Identify which cell holds the provided text, then report its [x, y] central coordinate. 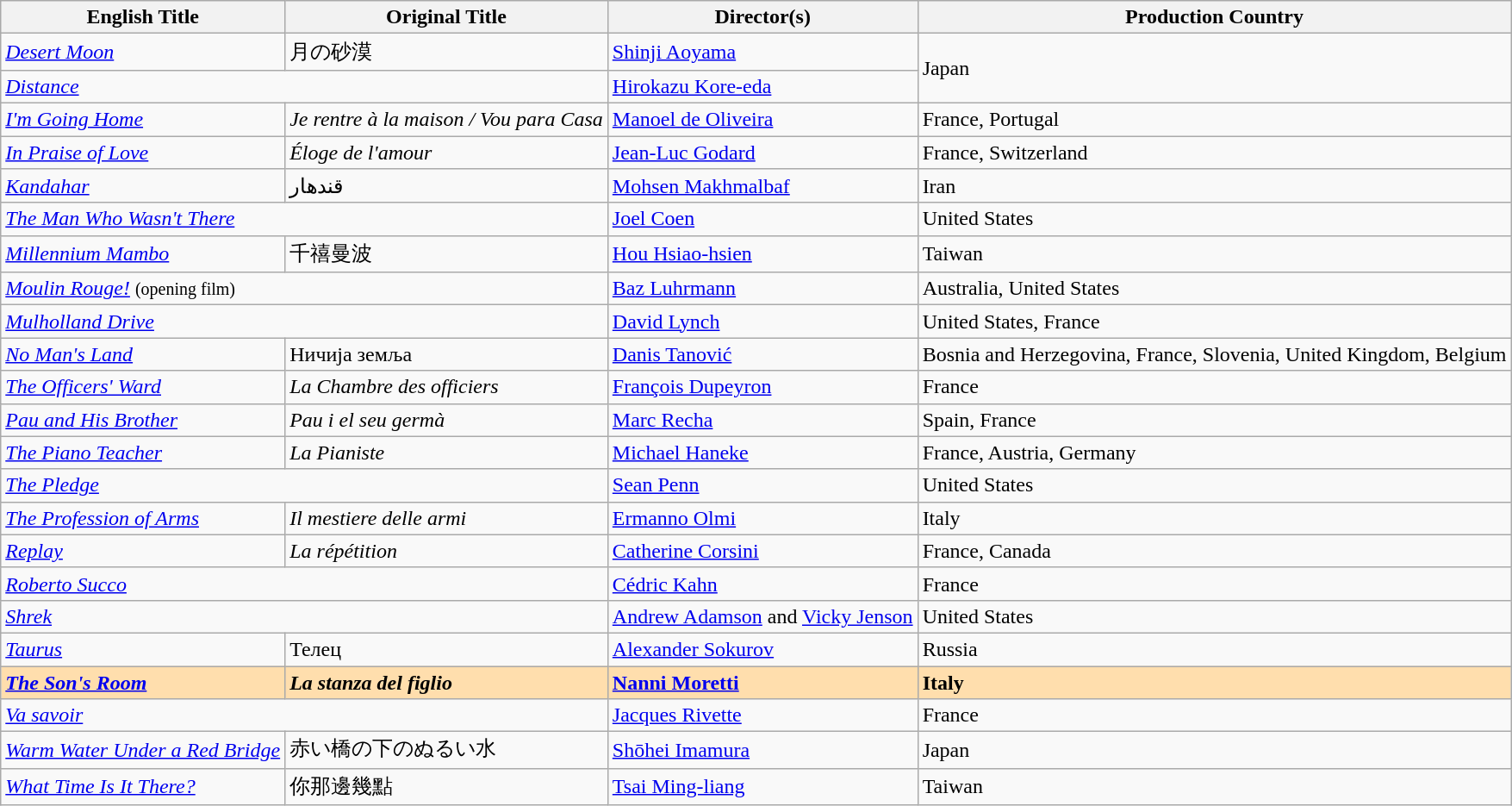
Millennium Mambo [143, 253]
In Praise of Love [143, 153]
Mulholland Drive [305, 322]
Jean-Luc Godard [762, 153]
Alexander Sokurov [762, 649]
Shinji Aoyama [762, 52]
Danis Tanović [762, 354]
François Dupeyron [762, 387]
Original Title [446, 17]
Ничија земља [446, 354]
Mohsen Makhmalbaf [762, 186]
Il mestiere delle armi [446, 518]
La Pianiste [446, 453]
Kandahar [143, 186]
Desert Moon [143, 52]
Replay [143, 551]
La répétition [446, 551]
Éloge de l'amour [446, 153]
The Son's Room [143, 682]
France, Canada [1215, 551]
The Officers' Ward [143, 387]
Distance [305, 86]
The Man Who Wasn't There [305, 219]
Moulin Rouge! (opening film) [305, 289]
France, Austria, Germany [1215, 453]
Director(s) [762, 17]
Catherine Corsini [762, 551]
Joel Coen [762, 219]
Bosnia and Herzegovina, France, Slovenia, United Kingdom, Belgium [1215, 354]
Shōhei Imamura [762, 750]
United States, France [1215, 322]
赤い橋の下のぬるい水 [446, 750]
Manoel de Oliveira [762, 119]
Je rentre à la maison / Vou para Casa [446, 119]
Michael Haneke [762, 453]
Телец [446, 649]
Spain, France [1215, 420]
Sean Penn [762, 485]
Russia [1215, 649]
Australia, United States [1215, 289]
Roberto Succo [305, 584]
Cédric Kahn [762, 584]
Nanni Moretti [762, 682]
Ermanno Olmi [762, 518]
The Pledge [305, 485]
La Chambre des officiers [446, 387]
France, Portugal [1215, 119]
David Lynch [762, 322]
Iran [1215, 186]
月の砂漠 [446, 52]
Marc Recha [762, 420]
Va savoir [305, 715]
Hou Hsiao-hsien [762, 253]
Pau i el seu germà [446, 420]
Jacques Rivette [762, 715]
English Title [143, 17]
Shrek [305, 616]
Production Country [1215, 17]
What Time Is It There? [143, 786]
France, Switzerland [1215, 153]
قندهار [446, 186]
千禧曼波 [446, 253]
No Man's Land [143, 354]
The Profession of Arms [143, 518]
Tsai Ming-liang [762, 786]
Taurus [143, 649]
The Piano Teacher [143, 453]
Hirokazu Kore-eda [762, 86]
Andrew Adamson and Vicky Jenson [762, 616]
I'm Going Home [143, 119]
Baz Luhrmann [762, 289]
La stanza del figlio [446, 682]
Warm Water Under a Red Bridge [143, 750]
你那邊幾點 [446, 786]
Pau and His Brother [143, 420]
